From the cell containing the given text, extract its center point as (X, Y) coordinate. 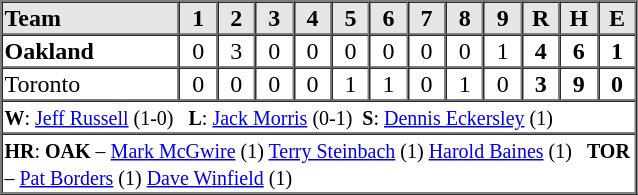
Team (91, 18)
7 (427, 18)
Toronto (91, 84)
R (541, 18)
8 (465, 18)
H (579, 18)
HR: OAK – Mark McGwire (1) Terry Steinbach (1) Harold Baines (1) TOR – Pat Borders (1) Dave Winfield (1) (319, 164)
Oakland (91, 50)
W: Jeff Russell (1-0) L: Jack Morris (0-1) S: Dennis Eckersley (1) (319, 116)
E (617, 18)
2 (236, 18)
5 (350, 18)
